Output the (x, y) coordinate of the center of the cell containing the given text.  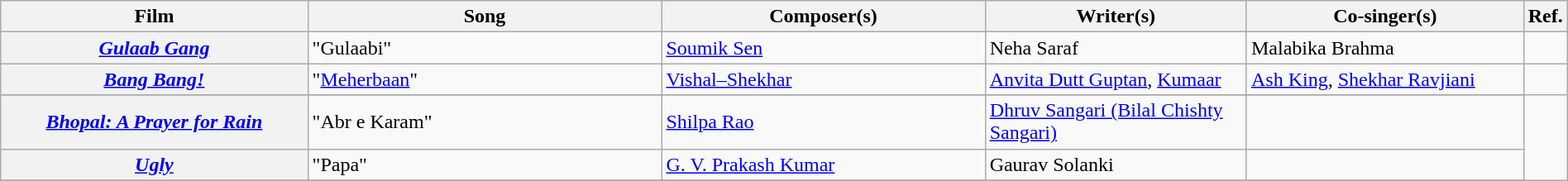
G. V. Prakash Kumar (824, 164)
Ash King, Shekhar Ravjiani (1384, 79)
Composer(s) (824, 17)
Bhopal: A Prayer for Rain (154, 122)
Ugly (154, 164)
"Gulaabi" (485, 48)
Anvita Dutt Guptan, Kumaar (1116, 79)
"Papa" (485, 164)
Soumik Sen (824, 48)
Co-singer(s) (1384, 17)
Song (485, 17)
Ref. (1545, 17)
Neha Saraf (1116, 48)
Shilpa Rao (824, 122)
Film (154, 17)
Gulaab Gang (154, 48)
Malabika Brahma (1384, 48)
Vishal–Shekhar (824, 79)
"Meherbaan" (485, 79)
Gaurav Solanki (1116, 164)
"Abr e Karam" (485, 122)
Writer(s) (1116, 17)
Dhruv Sangari (Bilal Chishty Sangari) (1116, 122)
Bang Bang! (154, 79)
